Capture the cell that displays the provided text and extract its [X, Y] central coordinate. 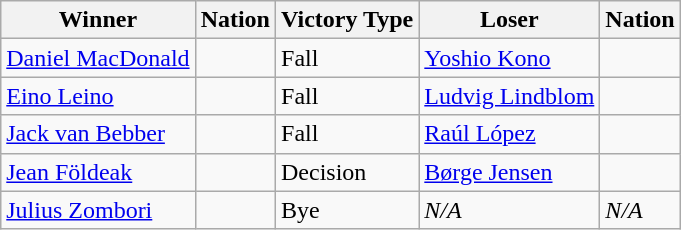
Decision [348, 172]
Julius Zombori [98, 210]
Ludvig Lindblom [510, 96]
Winner [98, 20]
Yoshio Kono [510, 58]
Victory Type [348, 20]
Raúl López [510, 134]
Bye [348, 210]
Børge Jensen [510, 172]
Jean Földeak [98, 172]
Loser [510, 20]
Jack van Bebber [98, 134]
Daniel MacDonald [98, 58]
Eino Leino [98, 96]
